Search for the cell housing the specified text and yield its [X, Y] center coordinate. 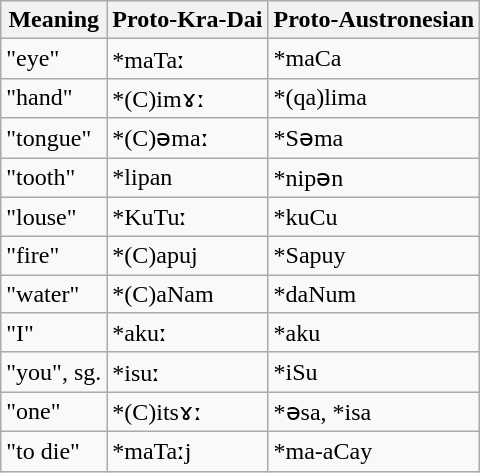
*akuː [188, 333]
*əsa, *isa [374, 412]
Proto-Austronesian [374, 20]
"fire" [54, 256]
Proto-Kra-Dai [188, 20]
"louse" [54, 217]
*(C)apuj [188, 256]
*(C)imɤː [188, 98]
*maTaː [188, 59]
*isuː [188, 372]
*daNum [374, 294]
*nipən [374, 178]
*KuTuː [188, 217]
"hand" [54, 98]
*aku [374, 333]
*(C)aNam [188, 294]
"to die" [54, 451]
*maTaːj [188, 451]
"water" [54, 294]
*maCa [374, 59]
"eye" [54, 59]
*lipan [188, 178]
"tooth" [54, 178]
Meaning [54, 20]
*(C)itsɤː [188, 412]
"I" [54, 333]
*ma-aCay [374, 451]
*(C)əmaː [188, 138]
*Səma [374, 138]
"you", sg. [54, 372]
"tongue" [54, 138]
*Sapuy [374, 256]
*(qa)lima [374, 98]
"one" [54, 412]
*iSu [374, 372]
*kuCu [374, 217]
